Return the [X, Y] coordinate for the center point of the cell that contains the specified text.  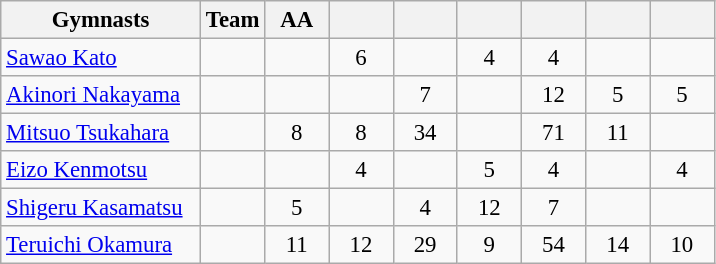
10 [682, 245]
34 [425, 133]
Akinori Nakayama [101, 95]
6 [361, 58]
54 [553, 245]
Team [232, 20]
Sawao Kato [101, 58]
Teruichi Okamura [101, 245]
Eizo Kenmotsu [101, 170]
71 [553, 133]
Mitsuo Tsukahara [101, 133]
14 [618, 245]
Shigeru Kasamatsu [101, 208]
9 [489, 245]
AA [297, 20]
29 [425, 245]
Gymnasts [101, 20]
